Identify which cell holds the provided text, then report its (x, y) central coordinate. 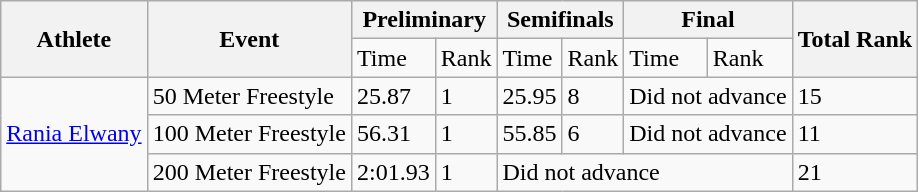
55.85 (530, 134)
Preliminary (424, 20)
200 Meter Freestyle (249, 172)
8 (593, 96)
Semifinals (560, 20)
100 Meter Freestyle (249, 134)
56.31 (393, 134)
15 (855, 96)
25.95 (530, 96)
2:01.93 (393, 172)
6 (593, 134)
Event (249, 39)
21 (855, 172)
Final (708, 20)
11 (855, 134)
Athlete (74, 39)
Total Rank (855, 39)
50 Meter Freestyle (249, 96)
Rania Elwany (74, 134)
25.87 (393, 96)
